Capture the cell that displays the provided text and extract its [X, Y] central coordinate. 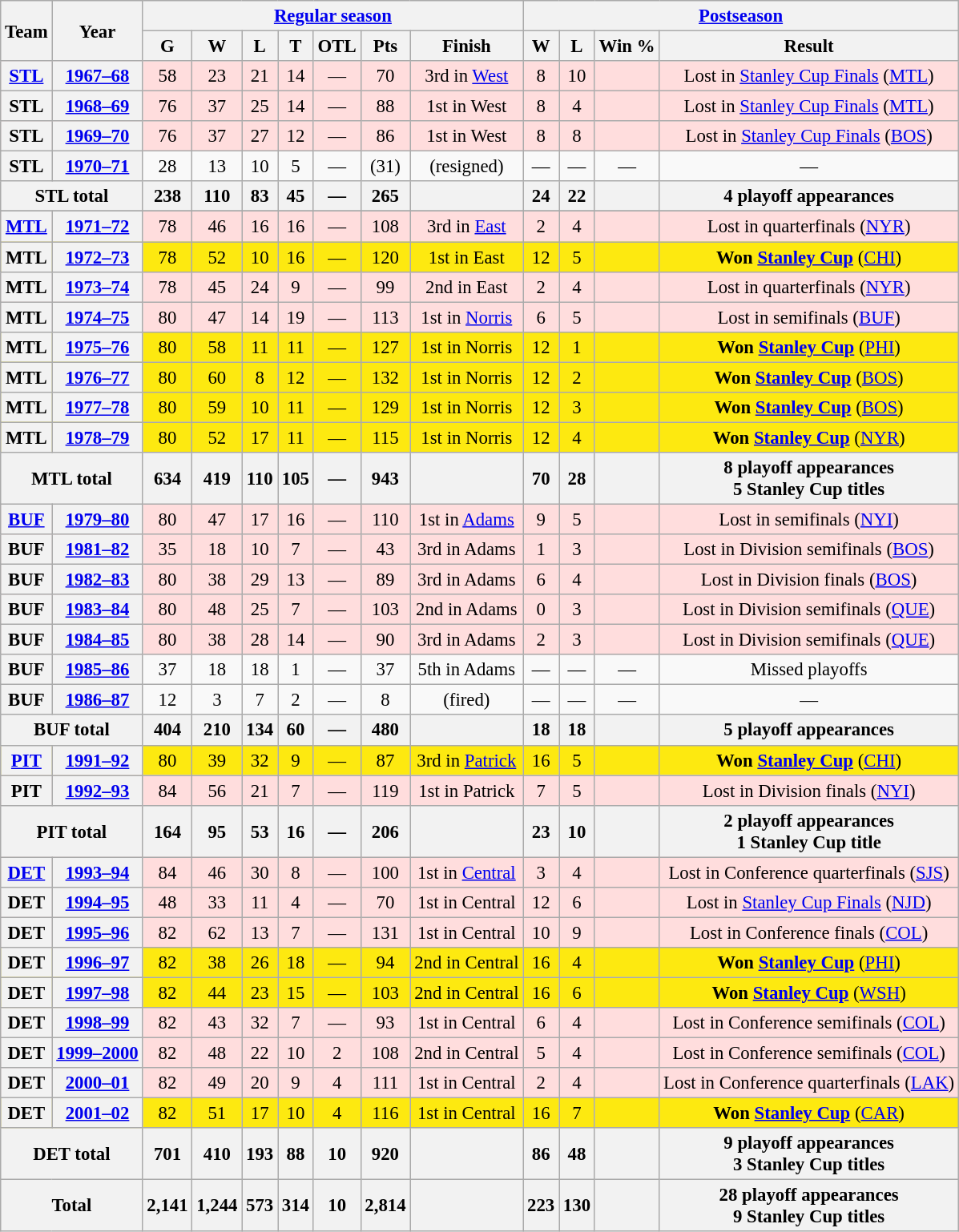
39 [217, 760]
1986–87 [98, 700]
Won Stanley Cup (CAR) [809, 1113]
44 [217, 992]
Lost in Conference quarterfinals (LAK) [809, 1083]
33 [217, 903]
Lost in Stanley Cup Finals (BOS) [809, 136]
Lost in Division semifinals (BOS) [809, 550]
1997–98 [98, 992]
1999–2000 [98, 1053]
1995–96 [98, 932]
G [167, 46]
59 [217, 408]
1st in Adams [466, 519]
1983–84 [98, 610]
3rd in East [466, 227]
1969–70 [98, 136]
1975–76 [98, 347]
15 [296, 992]
56 [217, 791]
1970–71 [98, 167]
1981–82 [98, 550]
2nd in East [466, 287]
238 [167, 196]
1,244 [217, 1206]
573 [260, 1206]
8 playoff appearances5 Stanley Cup titles [809, 479]
1991–92 [98, 760]
634 [167, 479]
Finish [466, 46]
35 [167, 550]
2000–01 [98, 1083]
943 [385, 479]
1974–75 [98, 317]
4 playoff appearances [809, 196]
53 [260, 831]
Lost in Conference quarterfinals (SJS) [809, 872]
1979–80 [98, 519]
Lost in semifinals (NYI) [809, 519]
1992–93 [98, 791]
1968–69 [98, 107]
1996–97 [98, 963]
5 playoff appearances [809, 731]
89 [385, 580]
5th in Adams [466, 670]
DET total [72, 1153]
1985–86 [98, 670]
Total [72, 1206]
419 [217, 479]
30 [260, 872]
0 [542, 610]
9 playoff appearances3 Stanley Cup titles [809, 1153]
Lost in Conference finals (COL) [809, 932]
129 [385, 408]
1st in East [466, 257]
94 [385, 963]
87 [385, 760]
131 [385, 932]
Lost in Division finals (NYI) [809, 791]
164 [167, 831]
115 [385, 437]
1976–77 [98, 377]
Win % [627, 46]
20 [260, 1083]
Regular season [333, 16]
Result [809, 46]
193 [260, 1153]
Lost in semifinals (BUF) [809, 317]
Lost in Stanley Cup Finals (NJD) [809, 903]
1st in Patrick [466, 791]
93 [385, 1023]
1967–68 [98, 76]
1994–95 [98, 903]
2 playoff appearances1 Stanley Cup title [809, 831]
19 [296, 317]
3rd in Patrick [466, 760]
701 [167, 1153]
83 [260, 196]
95 [217, 831]
Lost in Division finals (BOS) [809, 580]
132 [385, 377]
130 [577, 1206]
1973–74 [98, 287]
1984–85 [98, 640]
62 [217, 932]
134 [260, 731]
111 [385, 1083]
1971–72 [98, 227]
(31) [385, 167]
BUF total [72, 731]
314 [296, 1206]
29 [260, 580]
99 [385, 287]
49 [217, 1083]
STL total [72, 196]
1982–83 [98, 580]
920 [385, 1153]
26 [260, 963]
Won Stanley Cup (WSH) [809, 992]
(fired) [466, 700]
1998–99 [98, 1023]
2,141 [167, 1206]
27 [260, 136]
OTL [336, 46]
(resigned) [466, 167]
Year [98, 30]
105 [296, 479]
90 [385, 640]
3rd in West [466, 76]
Missed playoffs [809, 670]
MTL total [72, 479]
Pts [385, 46]
206 [385, 831]
119 [385, 791]
1993–94 [98, 872]
404 [167, 731]
Won Stanley Cup (NYR) [809, 437]
2nd in Adams [466, 610]
410 [217, 1153]
265 [385, 196]
127 [385, 347]
116 [385, 1113]
1977–78 [98, 408]
223 [542, 1206]
100 [385, 872]
113 [385, 317]
2001–02 [98, 1113]
PIT total [72, 831]
120 [385, 257]
Team [26, 30]
210 [217, 731]
T [296, 46]
1978–79 [98, 437]
1972–73 [98, 257]
51 [217, 1113]
Postseason [741, 16]
480 [385, 731]
2,814 [385, 1206]
28 playoff appearances9 Stanley Cup titles [809, 1206]
